Provide the [X, Y] coordinate of the cell's center where the given text is located.  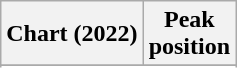
Chart (2022) [72, 34]
Peakposition [189, 34]
